Identify which cell holds the provided text, then report its [x, y] central coordinate. 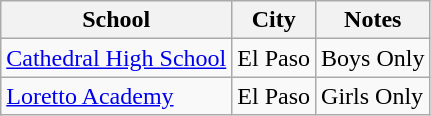
Loretto Academy [116, 96]
Notes [373, 20]
School [116, 20]
Boys Only [373, 58]
Girls Only [373, 96]
Cathedral High School [116, 58]
City [274, 20]
